Detect which cell encompasses the target text, then output its (X, Y) center coordinate. 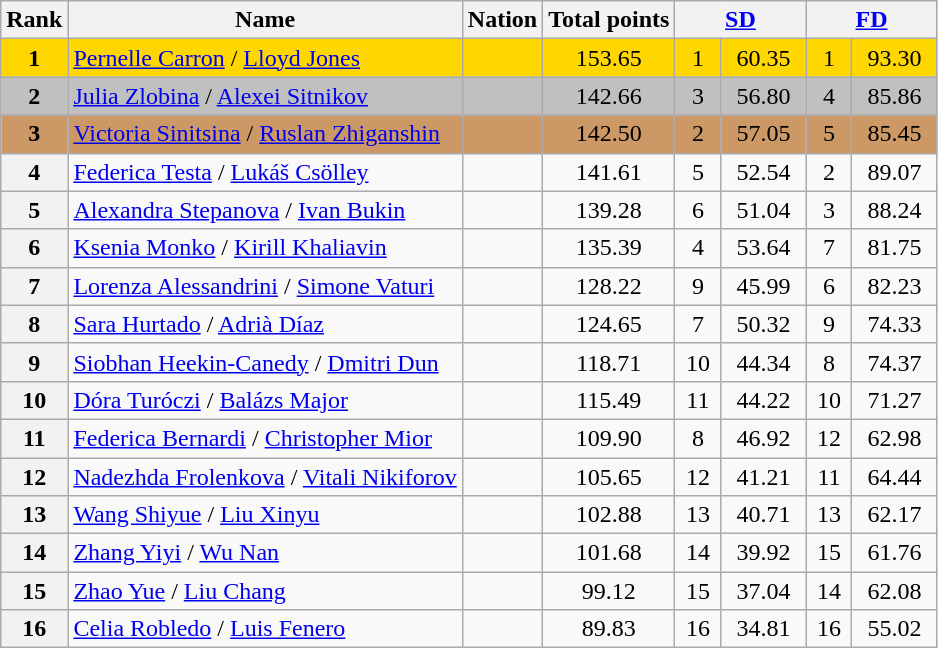
45.99 (764, 286)
89.83 (609, 629)
139.28 (609, 210)
102.88 (609, 515)
142.66 (609, 96)
Nadezhda Frolenkova / Vitali Nikiforov (265, 477)
Victoria Sinitsina / Ruslan Zhiganshin (265, 134)
141.61 (609, 172)
64.44 (894, 477)
99.12 (609, 591)
74.33 (894, 324)
39.92 (764, 553)
Pernelle Carron / Lloyd Jones (265, 58)
Ksenia Monko / Kirill Khaliavin (265, 248)
105.65 (609, 477)
85.86 (894, 96)
56.80 (764, 96)
115.49 (609, 400)
62.08 (894, 591)
89.07 (894, 172)
82.23 (894, 286)
44.34 (764, 362)
34.81 (764, 629)
Sara Hurtado / Adrià Díaz (265, 324)
85.45 (894, 134)
SD (740, 20)
FD (872, 20)
57.05 (764, 134)
109.90 (609, 438)
41.21 (764, 477)
44.22 (764, 400)
51.04 (764, 210)
Siobhan Heekin-Canedy / Dmitri Dun (265, 362)
Dóra Turóczi / Balázs Major (265, 400)
61.76 (894, 553)
Federica Testa / Lukáš Csölley (265, 172)
50.32 (764, 324)
Total points (609, 20)
53.64 (764, 248)
81.75 (894, 248)
60.35 (764, 58)
128.22 (609, 286)
124.65 (609, 324)
135.39 (609, 248)
Zhao Yue / Liu Chang (265, 591)
118.71 (609, 362)
46.92 (764, 438)
62.17 (894, 515)
Lorenza Alessandrini / Simone Vaturi (265, 286)
55.02 (894, 629)
40.71 (764, 515)
93.30 (894, 58)
37.04 (764, 591)
52.54 (764, 172)
Alexandra Stepanova / Ivan Bukin (265, 210)
101.68 (609, 553)
Zhang Yiyi / Wu Nan (265, 553)
Name (265, 20)
142.50 (609, 134)
74.37 (894, 362)
71.27 (894, 400)
153.65 (609, 58)
88.24 (894, 210)
Rank (34, 20)
62.98 (894, 438)
Celia Robledo / Luis Fenero (265, 629)
Federica Bernardi / Christopher Mior (265, 438)
Wang Shiyue / Liu Xinyu (265, 515)
Julia Zlobina / Alexei Sitnikov (265, 96)
Nation (502, 20)
